Return the (X, Y) coordinate for the center point of the cell that contains the specified text.  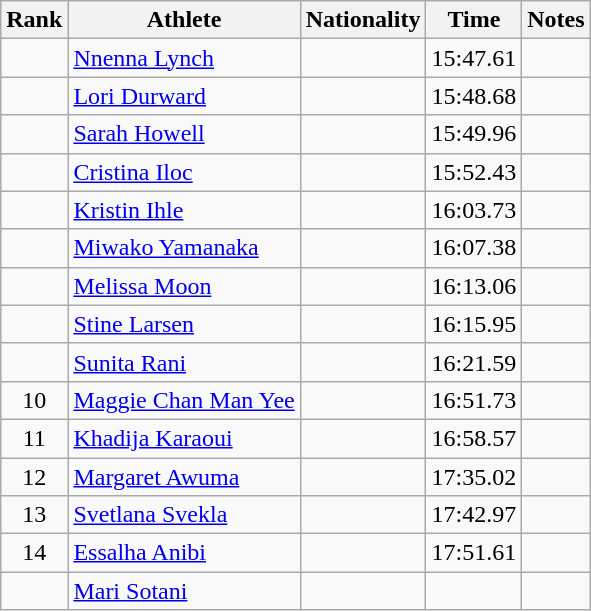
Melissa Moon (184, 286)
Essalha Anibi (184, 553)
10 (34, 400)
15:52.43 (474, 172)
16:13.06 (474, 286)
17:42.97 (474, 515)
12 (34, 477)
Margaret Awuma (184, 477)
15:49.96 (474, 134)
17:35.02 (474, 477)
16:21.59 (474, 362)
Kristin Ihle (184, 210)
Cristina Iloc (184, 172)
Khadija Karaoui (184, 438)
Nationality (363, 20)
Athlete (184, 20)
Maggie Chan Man Yee (184, 400)
Miwako Yamanaka (184, 248)
Nnenna Lynch (184, 58)
Sarah Howell (184, 134)
Time (474, 20)
Notes (556, 20)
16:07.38 (474, 248)
Lori Durward (184, 96)
Stine Larsen (184, 324)
16:51.73 (474, 400)
16:03.73 (474, 210)
16:15.95 (474, 324)
16:58.57 (474, 438)
15:47.61 (474, 58)
Sunita Rani (184, 362)
14 (34, 553)
11 (34, 438)
15:48.68 (474, 96)
Mari Sotani (184, 591)
Svetlana Svekla (184, 515)
Rank (34, 20)
13 (34, 515)
17:51.61 (474, 553)
